Detect which cell encompasses the target text, then output its (x, y) center coordinate. 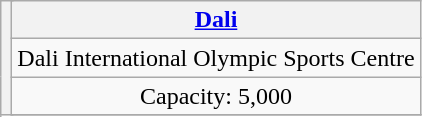
Dali International Olympic Sports Centre (216, 58)
Capacity: 5,000 (216, 96)
Dali (216, 20)
